Return the (x, y) coordinate for the center point of the cell that contains the specified text.  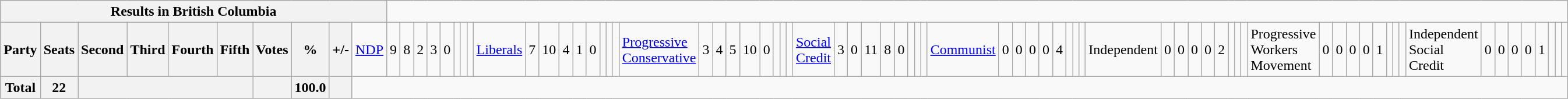
Fourth (192, 49)
% (310, 49)
Progressive Conservative (659, 49)
Social Credit (813, 49)
Independent (1123, 49)
100.0 (310, 87)
NDP (369, 49)
Results in British Columbia (193, 12)
7 (533, 49)
Seats (59, 49)
Fifth (235, 49)
+/- (340, 49)
9 (394, 49)
5 (733, 49)
Second (103, 49)
22 (59, 87)
11 (871, 49)
Communist (963, 49)
Progressive Workers Movement (1283, 49)
Independent Social Credit (1443, 49)
Total (20, 87)
Third (148, 49)
Liberals (499, 49)
Votes (272, 49)
Party (20, 49)
